Return (x, y) of the center of cell containing provided text 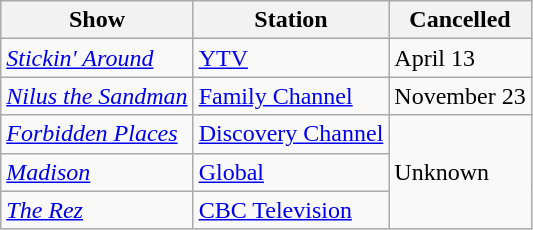
Show (97, 20)
Madison (97, 172)
YTV (291, 58)
Cancelled (460, 20)
Stickin' Around (97, 58)
Global (291, 172)
Nilus the Sandman (97, 96)
Discovery Channel (291, 134)
April 13 (460, 58)
Unknown (460, 172)
November 23 (460, 96)
The Rez (97, 210)
Family Channel (291, 96)
CBC Television (291, 210)
Station (291, 20)
Forbidden Places (97, 134)
